Determine the [x, y] coordinate at the center of the cell enclosing the given text.  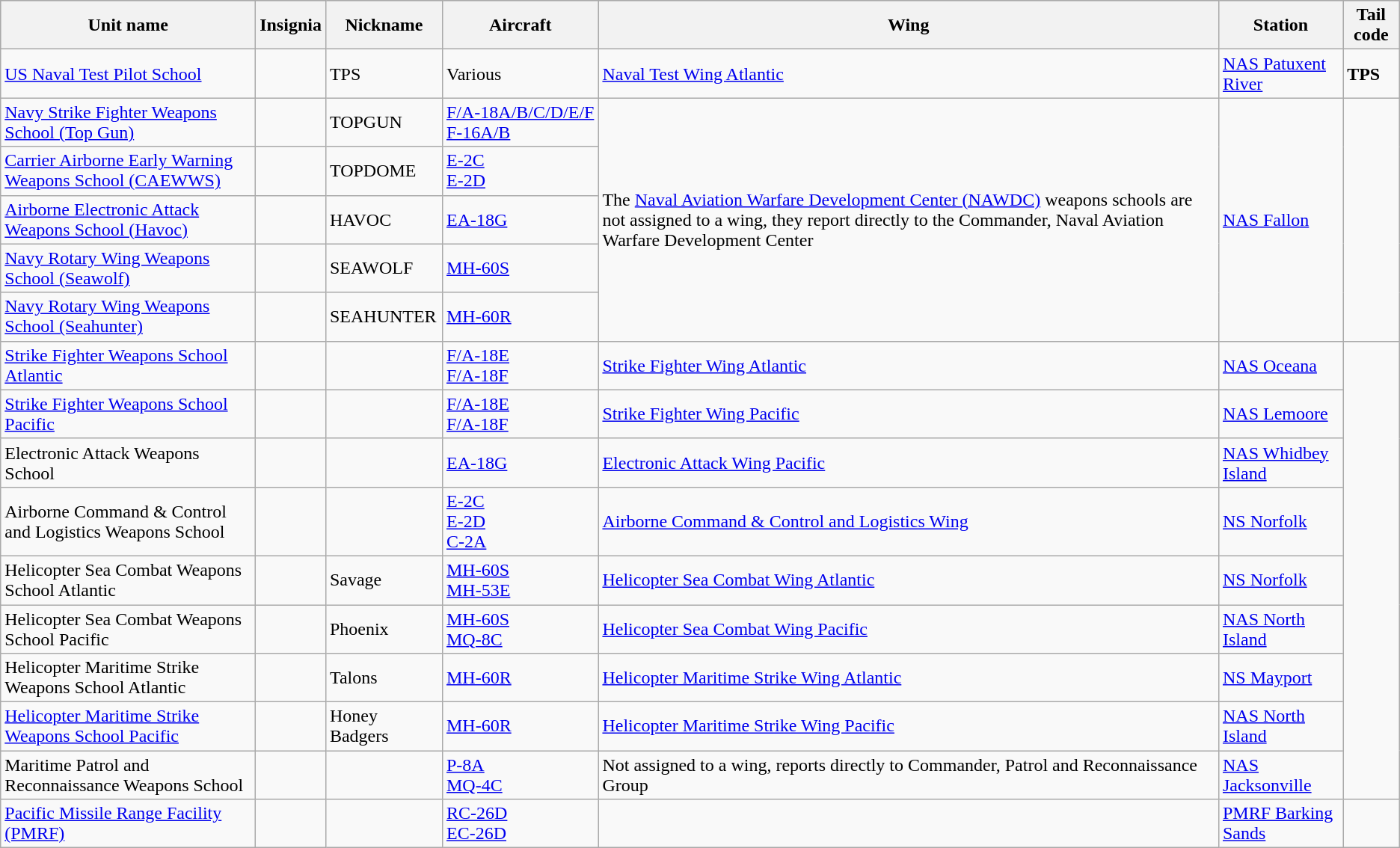
Phoenix [384, 628]
Wing [909, 25]
Electronic Attack Weapons School [129, 462]
Helicopter Maritime Strike Weapons School Pacific [129, 727]
Helicopter Maritime Strike Weapons School Atlantic [129, 678]
Navy Rotary Wing Weapons School (Seahunter) [129, 317]
Navy Strike Fighter Weapons School (Top Gun) [129, 123]
Helicopter Maritime Strike Wing Pacific [909, 727]
SEAWOLF [384, 268]
Maritime Patrol and Reconnaissance Weapons School [129, 775]
P-8AMQ-4C [520, 775]
Unit name [129, 25]
Tail code [1372, 25]
Savage [384, 580]
NAS Whidbey Island [1280, 462]
Navy Rotary Wing Weapons School (Seawolf) [129, 268]
TOPGUN [384, 123]
Helicopter Sea Combat Wing Atlantic [909, 580]
NS Mayport [1280, 678]
PMRF Barking Sands [1280, 824]
Strike Fighter Wing Pacific [909, 414]
Airborne Command & Control and Logistics Weapons School [129, 521]
Honey Badgers [384, 727]
Pacific Missile Range Facility (PMRF) [129, 824]
Strike Fighter Wing Atlantic [909, 365]
NAS Oceana [1280, 365]
Airborne Command & Control and Logistics Wing [909, 521]
MH-60SMH-53E [520, 580]
Helicopter Sea Combat Weapons School Pacific [129, 628]
Carrier Airborne Early Warning Weapons School (CAEWWS) [129, 170]
Station [1280, 25]
TOPDOME [384, 170]
Strike Fighter Weapons School Pacific [129, 414]
Insignia [291, 25]
F/A-18A/B/C/D/E/FF-16A/B [520, 123]
Airborne Electronic Attack Weapons School (Havoc) [129, 220]
E-2CE-2DC-2A [520, 521]
NAS Patuxent River [1280, 73]
Helicopter Sea Combat Wing Pacific [909, 628]
US Naval Test Pilot School [129, 73]
Strike Fighter Weapons School Atlantic [129, 365]
NAS Lemoore [1280, 414]
Aircraft [520, 25]
MH-60S [520, 268]
E-2CE-2D [520, 170]
Electronic Attack Wing Pacific [909, 462]
HAVOC [384, 220]
NAS Jacksonville [1280, 775]
RC-26DEC-26D [520, 824]
Helicopter Sea Combat Weapons School Atlantic [129, 580]
Various [520, 73]
NAS Fallon [1280, 220]
Talons [384, 678]
Nickname [384, 25]
Not assigned to a wing, reports directly to Commander, Patrol and Reconnaissance Group [909, 775]
Naval Test Wing Atlantic [909, 73]
SEAHUNTER [384, 317]
Helicopter Maritime Strike Wing Atlantic [909, 678]
MH-60SMQ-8C [520, 628]
